Provide the [X, Y] coordinate of the cell's center where the given text is located.  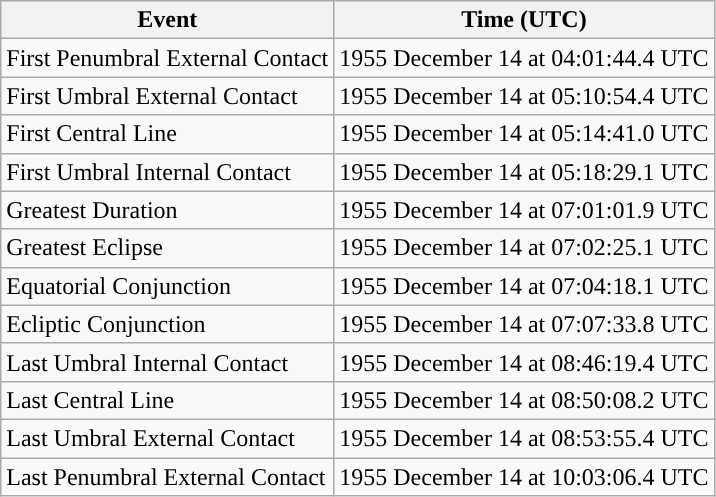
1955 December 14 at 08:50:08.2 UTC [524, 400]
1955 December 14 at 08:53:55.4 UTC [524, 438]
First Penumbral External Contact [168, 58]
1955 December 14 at 05:14:41.0 UTC [524, 134]
1955 December 14 at 07:01:01.9 UTC [524, 210]
Greatest Eclipse [168, 248]
1955 December 14 at 07:04:18.1 UTC [524, 286]
1955 December 14 at 07:07:33.8 UTC [524, 324]
1955 December 14 at 05:10:54.4 UTC [524, 96]
Last Penumbral External Contact [168, 477]
1955 December 14 at 07:02:25.1 UTC [524, 248]
Last Umbral External Contact [168, 438]
First Umbral External Contact [168, 96]
Ecliptic Conjunction [168, 324]
Equatorial Conjunction [168, 286]
Greatest Duration [168, 210]
Time (UTC) [524, 20]
1955 December 14 at 08:46:19.4 UTC [524, 362]
Last Central Line [168, 400]
Event [168, 20]
First Umbral Internal Contact [168, 172]
First Central Line [168, 134]
1955 December 14 at 10:03:06.4 UTC [524, 477]
Last Umbral Internal Contact [168, 362]
1955 December 14 at 05:18:29.1 UTC [524, 172]
1955 December 14 at 04:01:44.4 UTC [524, 58]
